Identify which cell holds the provided text, then report its (X, Y) central coordinate. 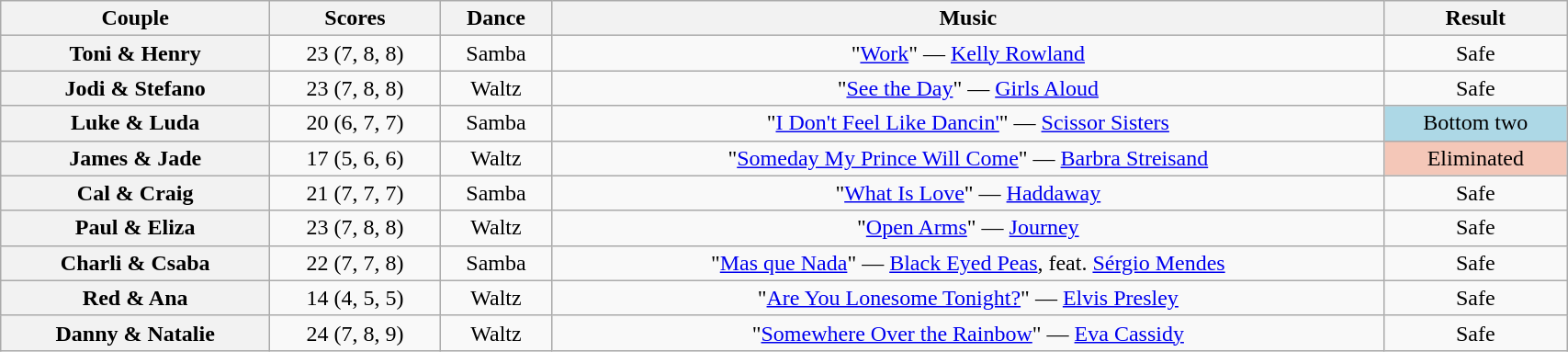
"Someday My Prince Will Come" — Barbra Streisand (968, 158)
James & Jade (136, 158)
"Work" — Kelly Rowland (968, 53)
"Mas que Nada" — Black Eyed Peas, feat. Sérgio Mendes (968, 263)
Danny & Natalie (136, 333)
Eliminated (1475, 158)
"Open Arms" — Journey (968, 228)
Couple (136, 18)
Dance (496, 18)
22 (7, 7, 8) (355, 263)
21 (7, 7, 7) (355, 193)
17 (5, 6, 6) (355, 158)
Luke & Luda (136, 123)
Paul & Eliza (136, 228)
Result (1475, 18)
14 (4, 5, 5) (355, 298)
24 (7, 8, 9) (355, 333)
"I Don't Feel Like Dancin'" — Scissor Sisters (968, 123)
"Somewhere Over the Rainbow" — Eva Cassidy (968, 333)
Scores (355, 18)
Toni & Henry (136, 53)
"Are You Lonesome Tonight?" — Elvis Presley (968, 298)
Bottom two (1475, 123)
Cal & Craig (136, 193)
Charli & Csaba (136, 263)
Jodi & Stefano (136, 88)
Red & Ana (136, 298)
20 (6, 7, 7) (355, 123)
"See the Day" — Girls Aloud (968, 88)
Music (968, 18)
"What Is Love" — Haddaway (968, 193)
